For the text-containing cell, return its midpoint in [x, y] coordinate format. 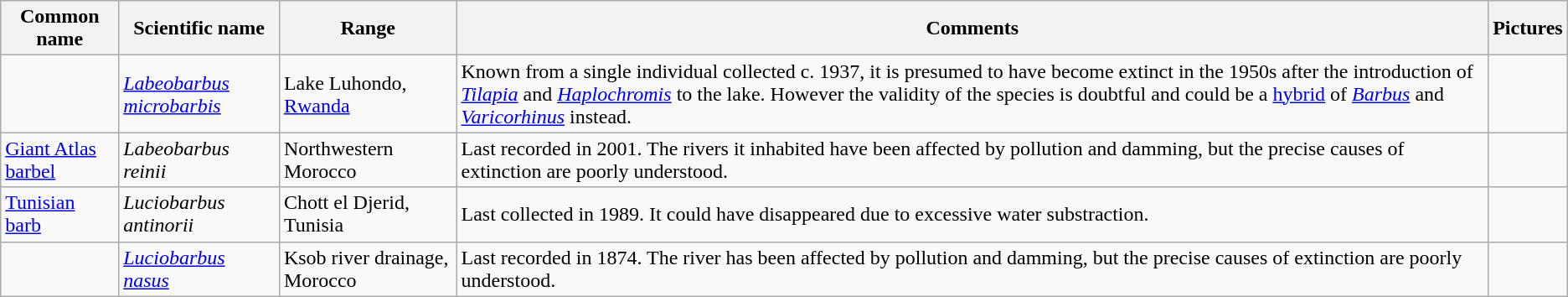
Last recorded in 1874. The river has been affected by pollution and damming, but the precise causes of extinction are poorly understood. [972, 268]
Tunisian barb [60, 215]
Common name [60, 29]
Pictures [1528, 29]
Range [368, 29]
Luciobarbus antinorii [199, 215]
Scientific name [199, 29]
Northwestern Morocco [368, 159]
Luciobarbus nasus [199, 268]
Labeobarbus reinii [199, 159]
Giant Atlas barbel [60, 159]
Lake Luhondo, Rwanda [368, 94]
Labeobarbus microbarbis [199, 94]
Ksob river drainage, Morocco [368, 268]
Last collected in 1989. It could have disappeared due to excessive water substraction. [972, 215]
Chott el Djerid, Tunisia [368, 215]
Comments [972, 29]
